Determine the (X, Y) coordinate at the center of the cell enclosing the given text.  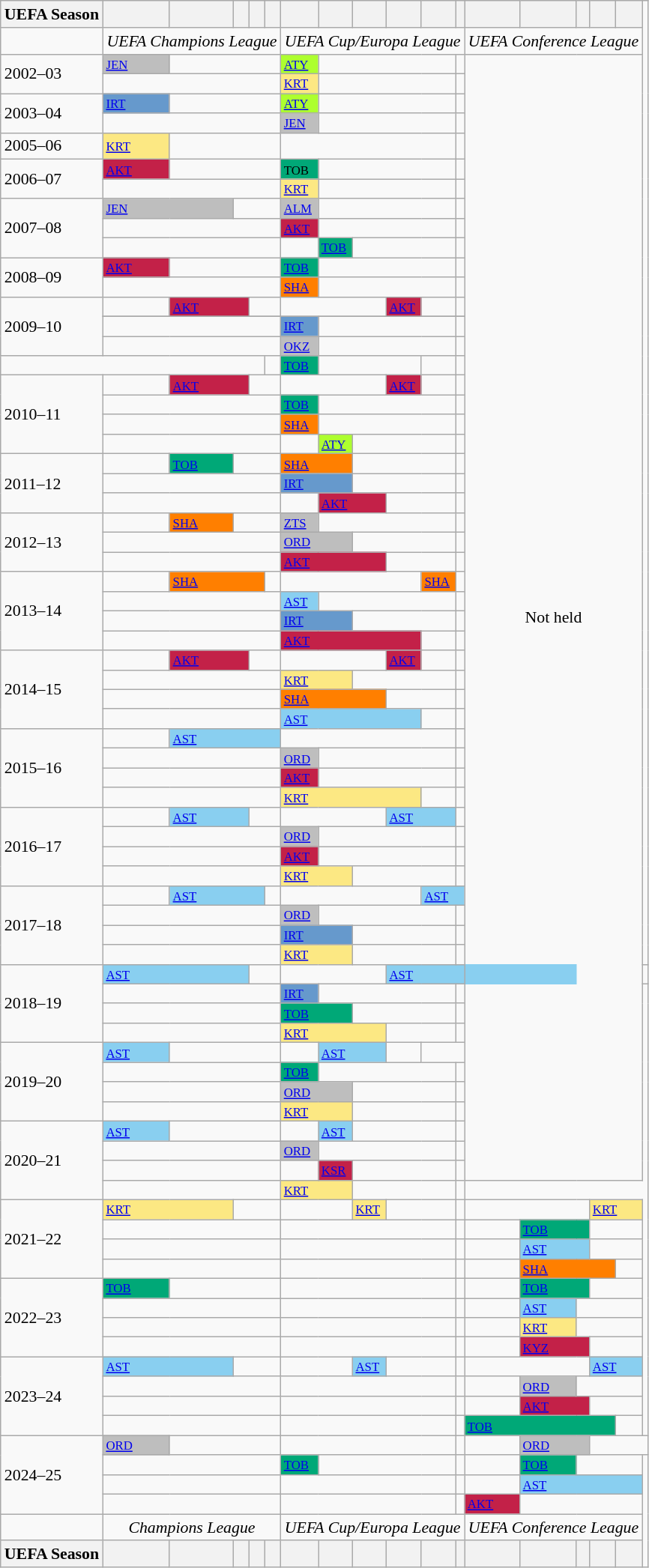
Champions League (192, 1528)
UEFA Champions League (192, 41)
2015–16 (52, 769)
2012–13 (52, 542)
2016–17 (52, 847)
2010–11 (52, 415)
2006–07 (52, 179)
2009–10 (52, 327)
2011–12 (52, 484)
2002–03 (52, 73)
2021–22 (52, 1239)
KYZ (555, 1347)
2003–04 (52, 113)
2020–21 (52, 1161)
ALM (300, 208)
2023–24 (52, 1396)
ZTS (300, 523)
OKZ (300, 346)
KSR (336, 1170)
2005–06 (52, 146)
2018–19 (52, 1004)
2017–18 (52, 924)
2007–08 (52, 228)
Not held (554, 617)
2022–23 (52, 1317)
2024–25 (52, 1474)
2014–15 (52, 689)
2013–14 (52, 611)
2008–09 (52, 277)
2019–20 (52, 1082)
